Output the (X, Y) coordinate of the center of the cell containing the given text.  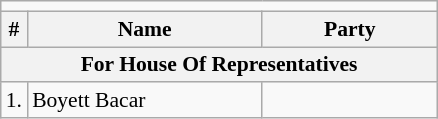
Boyett Bacar (144, 101)
1. (14, 101)
For House Of Representatives (220, 65)
# (14, 29)
Party (350, 29)
Name (144, 29)
